From the cell containing the given text, extract its center point as (x, y) coordinate. 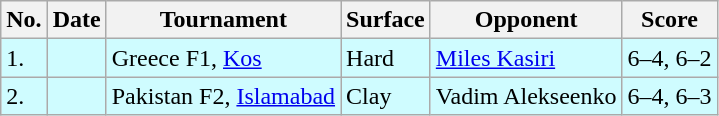
Tournament (223, 20)
Miles Kasiri (526, 58)
Date (76, 20)
2. (24, 96)
Clay (386, 96)
Surface (386, 20)
1. (24, 58)
Hard (386, 58)
Opponent (526, 20)
Pakistan F2, Islamabad (223, 96)
Greece F1, Kos (223, 58)
6–4, 6–2 (670, 58)
No. (24, 20)
Vadim Alekseenko (526, 96)
6–4, 6–3 (670, 96)
Score (670, 20)
